Return [x, y] of the center of cell containing provided text 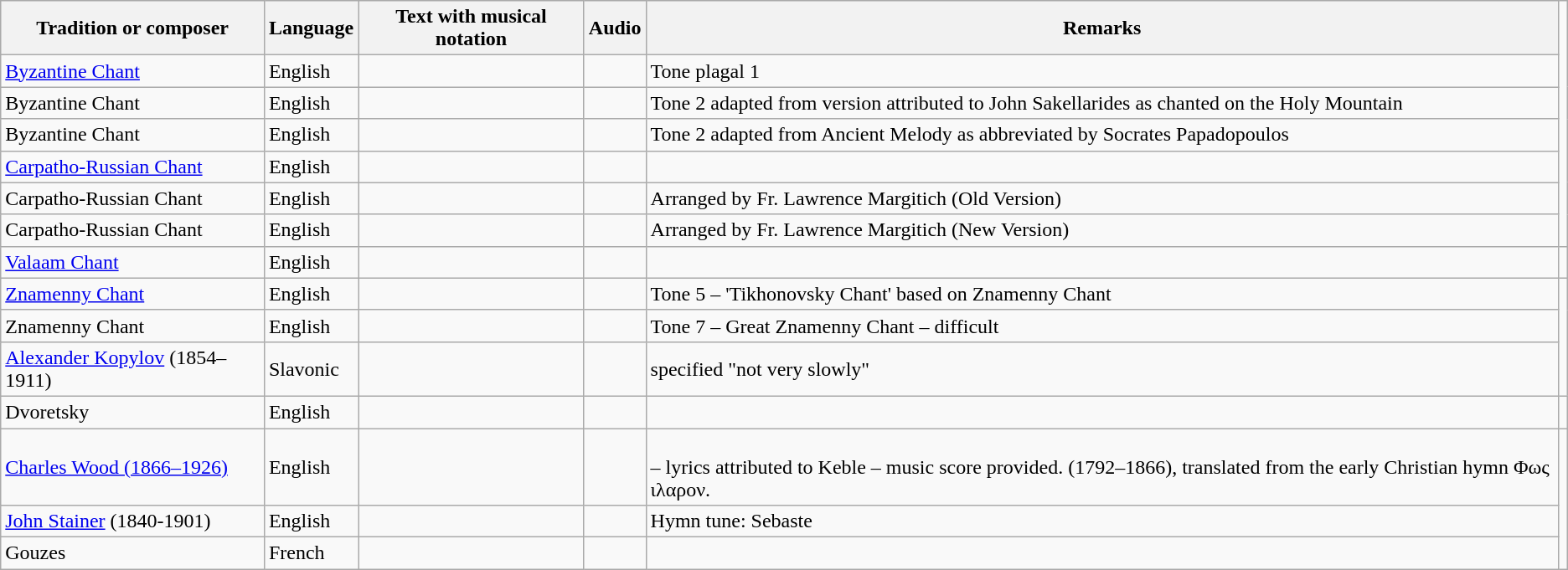
Language [311, 28]
Tone 5 – 'Tikhonovsky Chant' based on Znamenny Chant [1102, 294]
Tone 2 adapted from Ancient Melody as abbreviated by Socrates Papadopoulos [1102, 135]
Slavonic [311, 368]
Remarks [1102, 28]
Dvoretsky [132, 412]
Text with musical notation [472, 28]
– lyrics attributed to Keble – music score provided. (1792–1866), translated from the early Christian hymn Φως ιλαρον. [1102, 467]
Tradition or composer [132, 28]
Valaam Chant [132, 262]
French [311, 553]
John Stainer (1840-1901) [132, 521]
Tone plagal 1 [1102, 71]
Tone 7 – Great Znamenny Chant – difficult [1102, 326]
specified "not very slowly" [1102, 368]
Alexander Kopylov (1854–1911) [132, 368]
Arranged by Fr. Lawrence Margitich (Old Version) [1102, 198]
Tone 2 adapted from version attributed to John Sakellarides as chanted on the Holy Mountain [1102, 103]
Gouzes [132, 553]
Audio [615, 28]
Arranged by Fr. Lawrence Margitich (New Version) [1102, 230]
Charles Wood (1866–1926) [132, 467]
Hymn tune: Sebaste [1102, 521]
